Scan for the cell matching the given text and deliver its [x, y] coordinate at center. 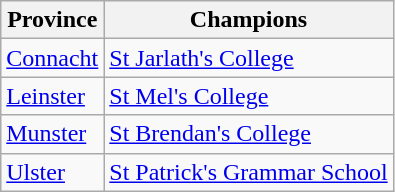
St Brendan's College [248, 134]
Province [52, 20]
St Mel's College [248, 96]
Ulster [52, 172]
St Jarlath's College [248, 58]
Munster [52, 134]
Leinster [52, 96]
Connacht [52, 58]
St Patrick's Grammar School [248, 172]
Champions [248, 20]
